Detect which cell encompasses the target text, then output its [x, y] center coordinate. 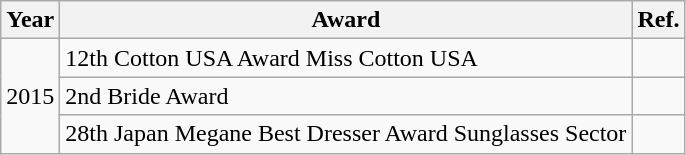
2nd Bride Award [346, 96]
Award [346, 20]
28th Japan Megane Best Dresser Award Sunglasses Sector [346, 134]
Year [30, 20]
Ref. [658, 20]
12th Cotton USA Award Miss Cotton USA [346, 58]
2015 [30, 96]
